Detect which cell encompasses the target text, then output its [x, y] center coordinate. 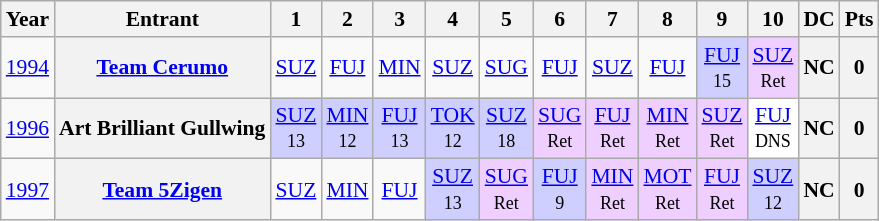
3 [399, 19]
FUJ9 [560, 190]
SUZ12 [772, 190]
FUJDNS [772, 128]
MIN12 [347, 128]
Year [28, 19]
1994 [28, 68]
1 [296, 19]
SUZ18 [506, 128]
Team 5Zigen [162, 190]
Entrant [162, 19]
Team Cerumo [162, 68]
9 [722, 19]
Pts [860, 19]
DC [818, 19]
TOK12 [453, 128]
1997 [28, 190]
FUJ13 [399, 128]
4 [453, 19]
2 [347, 19]
8 [667, 19]
10 [772, 19]
1996 [28, 128]
Art Brilliant Gullwing [162, 128]
7 [612, 19]
6 [560, 19]
MOTRet [667, 190]
5 [506, 19]
SUG [506, 68]
FUJ15 [722, 68]
